Return [x, y] of the center of cell containing provided text 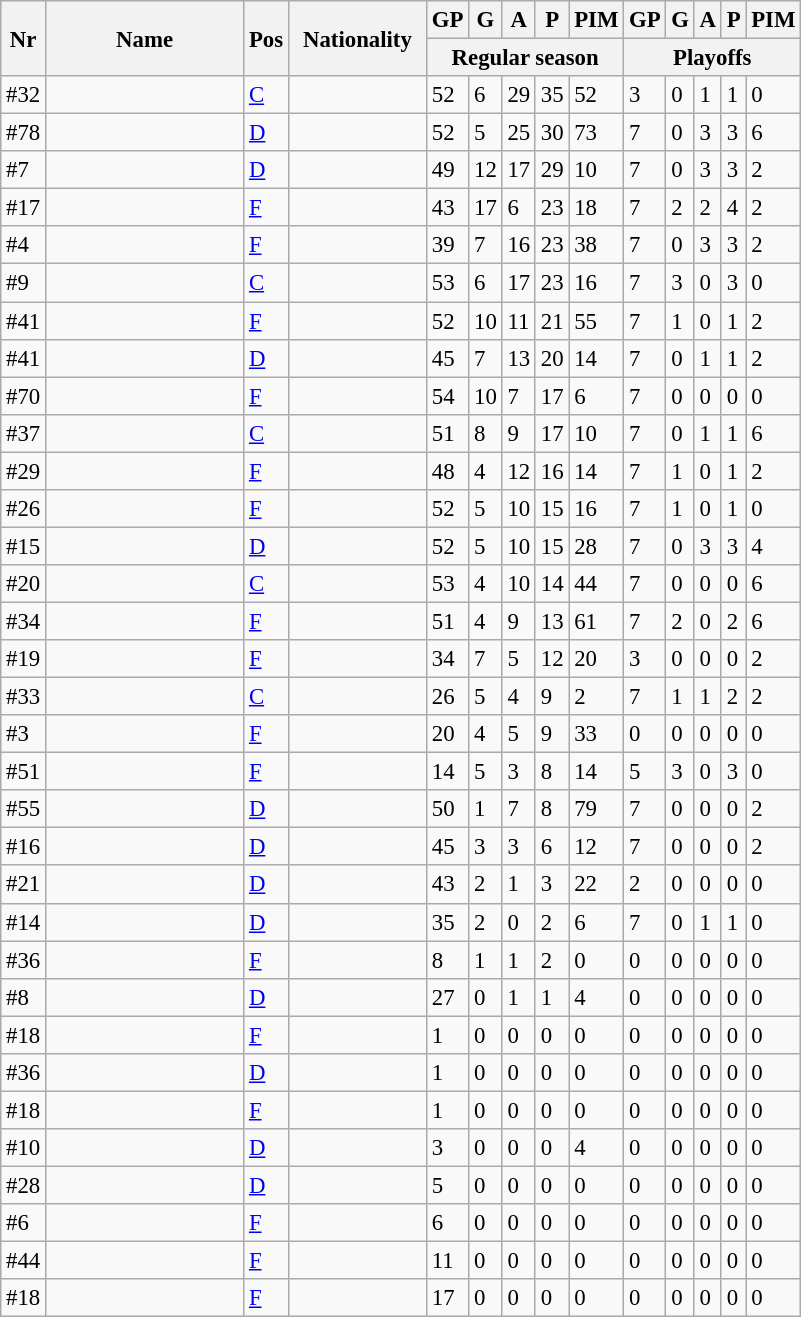
21 [552, 321]
25 [518, 133]
48 [447, 471]
28 [596, 546]
50 [447, 809]
#6 [24, 1223]
#8 [24, 997]
54 [447, 396]
#4 [24, 245]
#3 [24, 734]
#55 [24, 809]
#19 [24, 659]
44 [596, 584]
55 [596, 321]
49 [447, 170]
#44 [24, 1261]
#7 [24, 170]
26 [447, 697]
39 [447, 245]
#51 [24, 772]
Playoffs [712, 58]
38 [596, 245]
#28 [24, 1185]
Name [145, 38]
34 [447, 659]
73 [596, 133]
#26 [24, 509]
27 [447, 997]
61 [596, 621]
#78 [24, 133]
30 [552, 133]
Regular season [524, 58]
#70 [24, 396]
Pos [266, 38]
#34 [24, 621]
#20 [24, 584]
#17 [24, 208]
#32 [24, 95]
Nr [24, 38]
#15 [24, 546]
#29 [24, 471]
#14 [24, 922]
#10 [24, 1148]
22 [596, 885]
#16 [24, 847]
#9 [24, 283]
79 [596, 809]
33 [596, 734]
#21 [24, 885]
#33 [24, 697]
Nationality [357, 38]
#37 [24, 433]
18 [596, 208]
